Determine the (X, Y) coordinate at the center of the cell enclosing the given text.  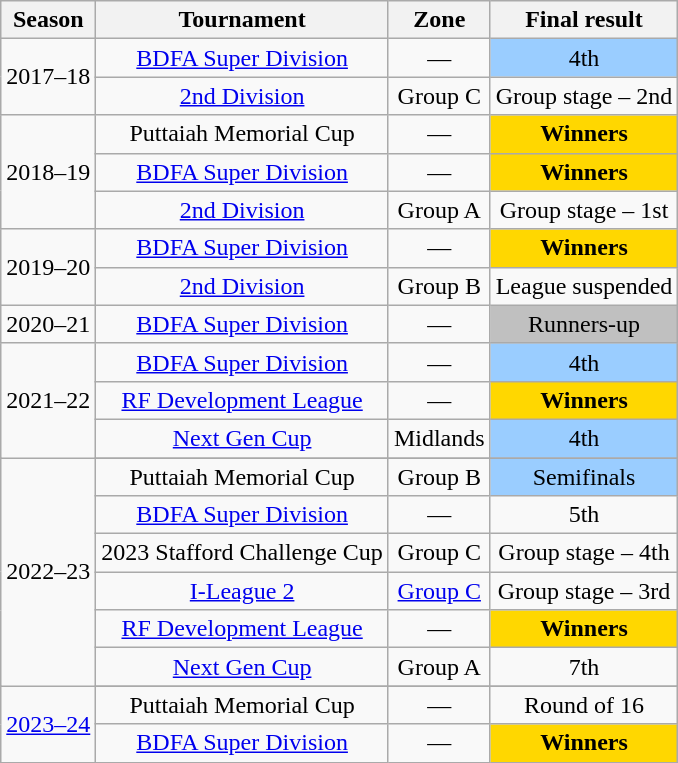
2021–22 (48, 400)
Tournament (242, 20)
2023–24 (48, 724)
Group stage – 3rd (584, 591)
Semifinals (584, 477)
2023 Stafford Challenge Cup (242, 553)
2019–20 (48, 267)
Zone (439, 20)
Midlands (439, 438)
2020–21 (48, 324)
2022–23 (48, 572)
7th (584, 667)
Final result (584, 20)
Runners-up (584, 324)
Season (48, 20)
5th (584, 515)
I-League 2 (242, 591)
Group stage – 1st (584, 210)
2018–19 (48, 172)
2017–18 (48, 77)
Group stage – 2nd (584, 96)
League suspended (584, 286)
Round of 16 (584, 705)
Group stage – 4th (584, 553)
